Identify which cell holds the provided text, then report its [X, Y] central coordinate. 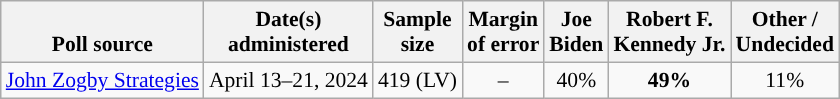
Robert F.Kennedy Jr. [669, 32]
Other /Undecided [784, 32]
– [503, 80]
John Zogby Strategies [102, 80]
Samplesize [418, 32]
40% [576, 80]
419 (LV) [418, 80]
Date(s)administered [288, 32]
11% [784, 80]
Marginof error [503, 32]
JoeBiden [576, 32]
49% [669, 80]
Poll source [102, 32]
April 13–21, 2024 [288, 80]
